Return (x, y) of the center of cell containing provided text 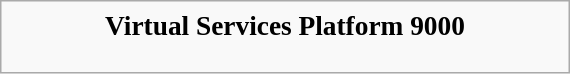
Virtual Services Platform 9000 (285, 26)
